Return [X, Y] of the center of cell containing provided text 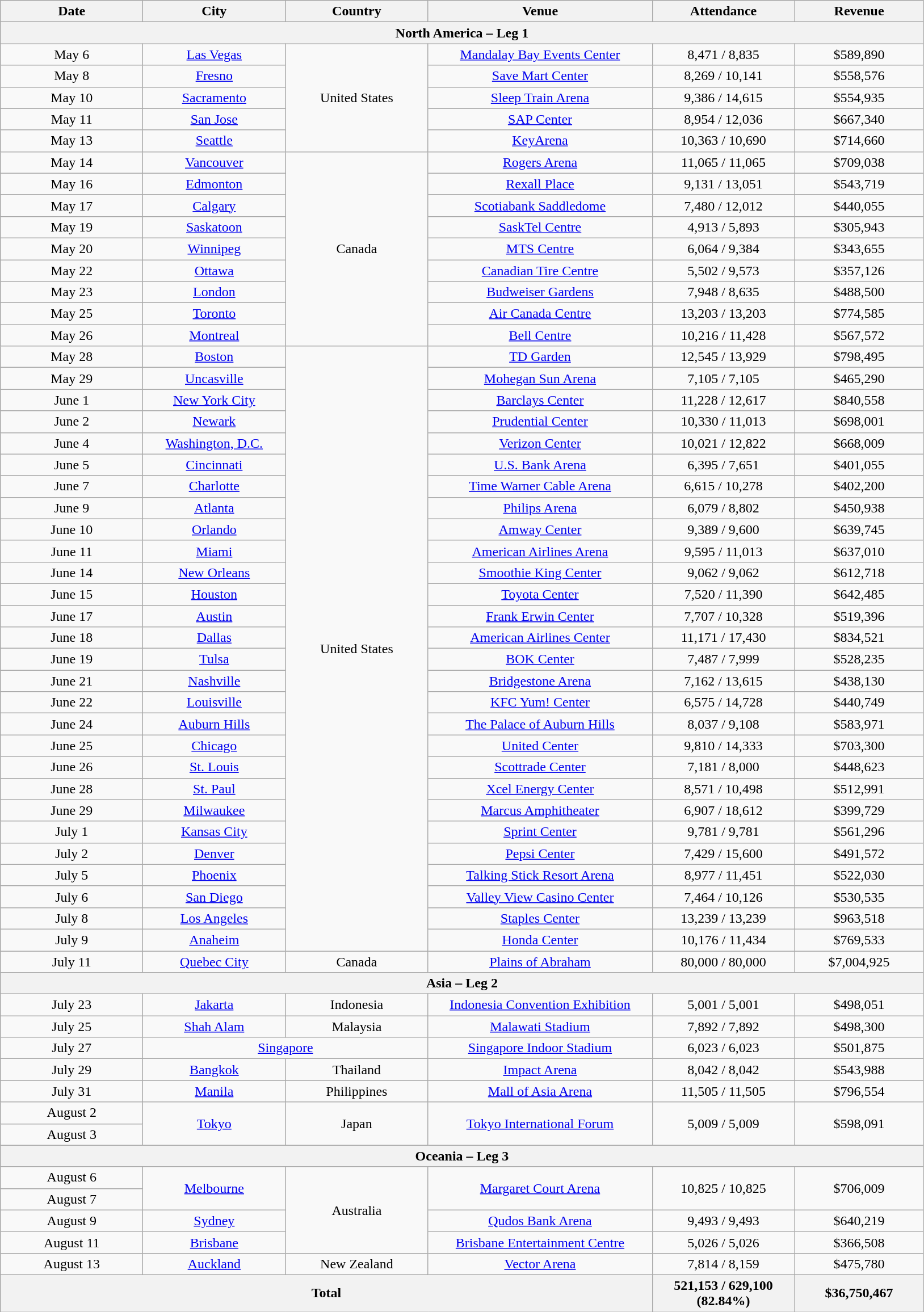
$834,521 [859, 638]
$583,971 [859, 724]
$498,300 [859, 1027]
$399,729 [859, 810]
Attendance [723, 11]
$440,749 [859, 703]
9,781 / 9,781 [723, 832]
Plains of Abraham [540, 962]
Indonesia Convention Exhibition [540, 1005]
July 31 [72, 1091]
Margaret Court Arena [540, 1188]
Mohegan Sun Arena [540, 379]
Marcus Amphitheater [540, 810]
$522,030 [859, 875]
10,363 / 10,690 [723, 141]
Talking Stick Resort Arena [540, 875]
Frank Erwin Center [540, 616]
$561,296 [859, 832]
June 1 [72, 400]
Brisbane Entertainment Centre [540, 1242]
May 10 [72, 98]
Toronto [215, 314]
Revenue [859, 11]
May 20 [72, 249]
13,203 / 13,203 [723, 314]
Rexall Place [540, 184]
Saskatoon [215, 227]
May 19 [72, 227]
Valley View Casino Center [540, 897]
Barclays Center [540, 400]
Ottawa [215, 271]
$448,623 [859, 767]
9,131 / 13,051 [723, 184]
Australia [356, 1210]
Honda Center [540, 940]
Oceania – Leg 3 [462, 1156]
July 27 [72, 1048]
American Airlines Center [540, 638]
10,216 / 11,428 [723, 335]
$554,935 [859, 98]
June 28 [72, 789]
$642,485 [859, 594]
6,575 / 14,728 [723, 703]
Pepsi Center [540, 853]
Philips Arena [540, 508]
$706,009 [859, 1188]
7,429 / 15,600 [723, 853]
8,571 / 10,498 [723, 789]
Date [72, 11]
North America – Leg 1 [462, 33]
June 10 [72, 529]
9,493 / 9,493 [723, 1221]
$543,719 [859, 184]
Staples Center [540, 918]
Los Angeles [215, 918]
Tokyo International Forum [540, 1124]
May 6 [72, 54]
9,386 / 14,615 [723, 98]
Sacramento [215, 98]
Philippines [356, 1091]
Malaysia [356, 1027]
July 29 [72, 1070]
6,079 / 8,802 [723, 508]
$450,938 [859, 508]
10,330 / 11,013 [723, 422]
Save Mart Center [540, 76]
TD Garden [540, 357]
May 29 [72, 379]
Las Vegas [215, 54]
Newark [215, 422]
New Zealand [356, 1264]
Denver [215, 853]
$709,038 [859, 162]
Boston [215, 357]
Mandalay Bay Events Center [540, 54]
Chicago [215, 746]
June 7 [72, 486]
8,954 / 12,036 [723, 119]
Prudential Center [540, 422]
Verizon Center [540, 443]
Shah Alam [215, 1027]
July 23 [72, 1005]
Bridgestone Arena [540, 681]
New Orleans [215, 573]
BOK Center [540, 659]
San Diego [215, 897]
$7,004,925 [859, 962]
June 5 [72, 465]
8,977 / 11,451 [723, 875]
Louisville [215, 703]
11,505 / 11,505 [723, 1091]
Vancouver [215, 162]
Venue [540, 11]
Qudos Bank Arena [540, 1221]
Cincinnati [215, 465]
Atlanta [215, 508]
United Center [540, 746]
7,105 / 7,105 [723, 379]
Fresno [215, 76]
Charlotte [215, 486]
June 21 [72, 681]
Orlando [215, 529]
11,065 / 11,065 [723, 162]
Air Canada Centre [540, 314]
Thailand [356, 1070]
May 11 [72, 119]
May 26 [72, 335]
May 13 [72, 141]
11,171 / 17,430 [723, 638]
10,825 / 10,825 [723, 1188]
Singapore Indoor Stadium [540, 1048]
$667,340 [859, 119]
$637,010 [859, 551]
$488,500 [859, 292]
Houston [215, 594]
4,913 / 5,893 [723, 227]
August 9 [72, 1221]
6,064 / 9,384 [723, 249]
May 8 [72, 76]
Austin [215, 616]
9,389 / 9,600 [723, 529]
$714,660 [859, 141]
$640,219 [859, 1221]
Winnipeg [215, 249]
7,464 / 10,126 [723, 897]
Uncasville [215, 379]
Impact Arena [540, 1070]
$366,508 [859, 1242]
$840,558 [859, 400]
Manila [215, 1091]
Quebec City [215, 962]
June 24 [72, 724]
Anaheim [215, 940]
June 2 [72, 422]
June 25 [72, 746]
9,595 / 11,013 [723, 551]
$668,009 [859, 443]
9,062 / 9,062 [723, 573]
5,009 / 5,009 [723, 1124]
Auburn Hills [215, 724]
$703,300 [859, 746]
13,239 / 13,239 [723, 918]
Kansas City [215, 832]
KeyArena [540, 141]
Xcel Energy Center [540, 789]
July 1 [72, 832]
London [215, 292]
Scotiabank Saddledome [540, 205]
May 25 [72, 314]
7,480 / 12,012 [723, 205]
Dallas [215, 638]
Vector Arena [540, 1264]
May 23 [72, 292]
$357,126 [859, 271]
May 14 [72, 162]
11,228 / 12,617 [723, 400]
7,162 / 13,615 [723, 681]
$963,518 [859, 918]
Bell Centre [540, 335]
Total [326, 1293]
7,948 / 8,635 [723, 292]
Milwaukee [215, 810]
June 18 [72, 638]
June 11 [72, 551]
Budweiser Gardens [540, 292]
May 22 [72, 271]
Time Warner Cable Arena [540, 486]
Bangkok [215, 1070]
10,021 / 12,822 [723, 443]
June 4 [72, 443]
Scottrade Center [540, 767]
June 22 [72, 703]
KFC Yum! Center [540, 703]
Tokyo [215, 1124]
9,810 / 14,333 [723, 746]
New York City [215, 400]
Toyota Center [540, 594]
$769,533 [859, 940]
Country [356, 11]
June 19 [72, 659]
$528,235 [859, 659]
Phoenix [215, 875]
6,615 / 10,278 [723, 486]
The Palace of Auburn Hills [540, 724]
5,502 / 9,573 [723, 271]
$567,572 [859, 335]
10,176 / 11,434 [723, 940]
May 17 [72, 205]
$598,091 [859, 1124]
6,907 / 18,612 [723, 810]
$440,055 [859, 205]
7,520 / 11,390 [723, 594]
Tulsa [215, 659]
80,000 / 80,000 [723, 962]
May 16 [72, 184]
Singapore [285, 1048]
St. Louis [215, 767]
May 28 [72, 357]
San Jose [215, 119]
Seattle [215, 141]
SAP Center [540, 119]
July 11 [72, 962]
July 25 [72, 1027]
6,023 / 6,023 [723, 1048]
7,487 / 7,999 [723, 659]
July 6 [72, 897]
$519,396 [859, 616]
June 14 [72, 573]
Brisbane [215, 1242]
Smoothie King Center [540, 573]
June 29 [72, 810]
City [215, 11]
$438,130 [859, 681]
$558,576 [859, 76]
Melbourne [215, 1188]
Sprint Center [540, 832]
August 6 [72, 1178]
$305,943 [859, 227]
5,001 / 5,001 [723, 1005]
$401,055 [859, 465]
Jakarta [215, 1005]
American Airlines Arena [540, 551]
Auckland [215, 1264]
$774,585 [859, 314]
8,269 / 10,141 [723, 76]
$498,051 [859, 1005]
5,026 / 5,026 [723, 1242]
$698,001 [859, 422]
$639,745 [859, 529]
Amway Center [540, 529]
7,814 / 8,159 [723, 1264]
$465,290 [859, 379]
August 11 [72, 1242]
Indonesia [356, 1005]
June 17 [72, 616]
$530,535 [859, 897]
July 9 [72, 940]
$798,495 [859, 357]
7,892 / 7,892 [723, 1027]
$343,655 [859, 249]
7,707 / 10,328 [723, 616]
$512,991 [859, 789]
August 2 [72, 1113]
$796,554 [859, 1091]
July 2 [72, 853]
Asia – Leg 2 [462, 983]
$475,780 [859, 1264]
July 8 [72, 918]
June 15 [72, 594]
August 3 [72, 1134]
Sleep Train Arena [540, 98]
8,042 / 8,042 [723, 1070]
$491,572 [859, 853]
MTS Centre [540, 249]
6,395 / 7,651 [723, 465]
Calgary [215, 205]
St. Paul [215, 789]
Washington, D.C. [215, 443]
$589,890 [859, 54]
Malawati Stadium [540, 1027]
8,471 / 8,835 [723, 54]
7,181 / 8,000 [723, 767]
Japan [356, 1124]
$543,988 [859, 1070]
Montreal [215, 335]
521,153 / 629,100 (82.84%) [723, 1293]
12,545 / 13,929 [723, 357]
July 5 [72, 875]
Nashville [215, 681]
8,037 / 9,108 [723, 724]
August 13 [72, 1264]
June 9 [72, 508]
$36,750,467 [859, 1293]
Sydney [215, 1221]
U.S. Bank Arena [540, 465]
SaskTel Centre [540, 227]
$612,718 [859, 573]
Canadian Tire Centre [540, 271]
Miami [215, 551]
August 7 [72, 1199]
Rogers Arena [540, 162]
Edmonton [215, 184]
Mall of Asia Arena [540, 1091]
$402,200 [859, 486]
$501,875 [859, 1048]
June 26 [72, 767]
